Extract the [x, y] coordinate from the center of the cell holding the provided text.  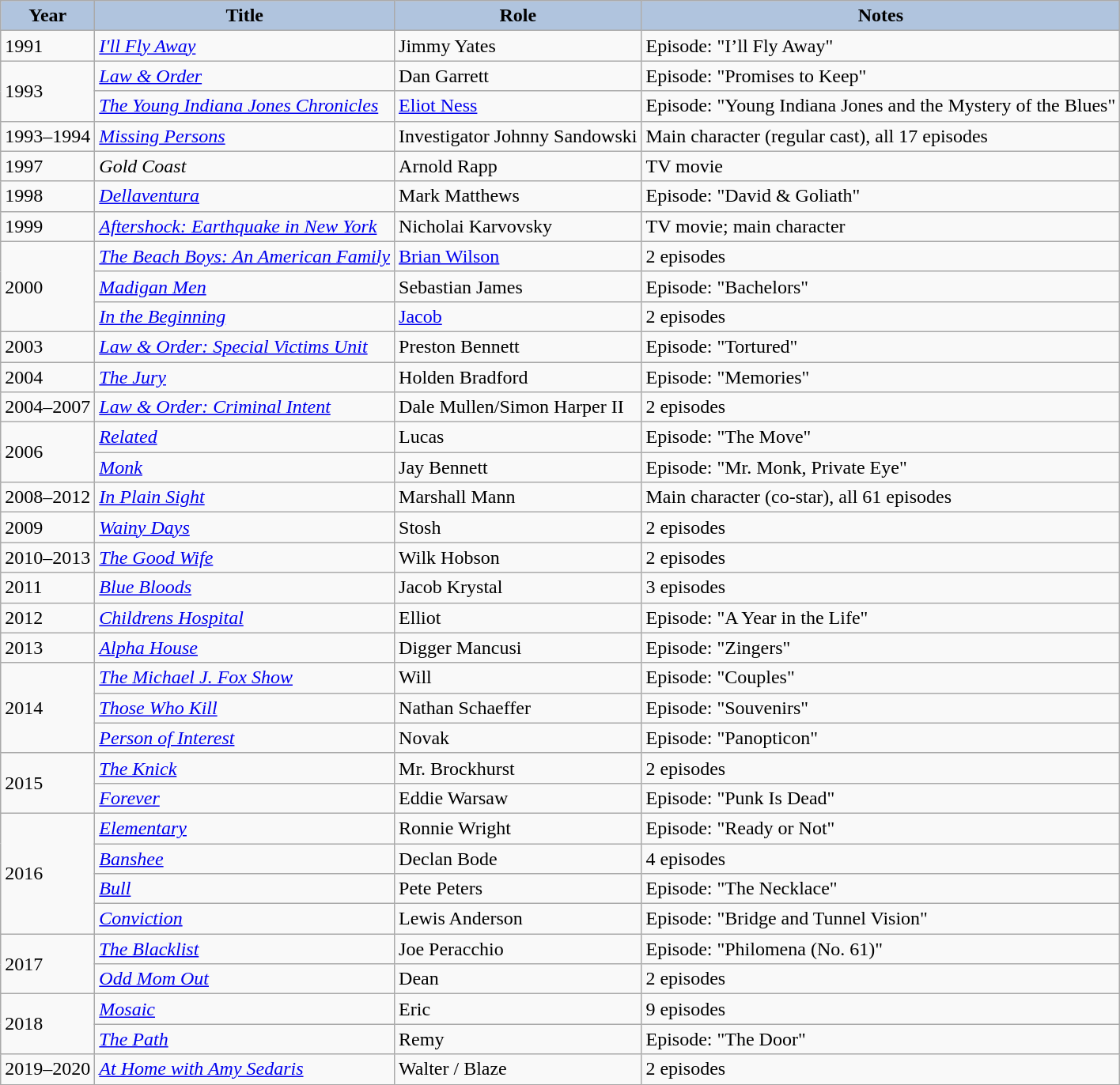
Jay Bennett [518, 467]
Missing Persons [245, 136]
Related [245, 437]
Declan Bode [518, 858]
TV movie [881, 166]
Episode: "A Year in the Life" [881, 618]
2003 [47, 346]
Lucas [518, 437]
1997 [47, 166]
4 episodes [881, 858]
2000 [47, 286]
Childrens Hospital [245, 618]
Alpha House [245, 648]
Digger Mancusi [518, 648]
2009 [47, 527]
Eddie Warsaw [518, 798]
Law & Order: Special Victims Unit [245, 346]
Stosh [518, 527]
Episode: "Bridge and Tunnel Vision" [881, 919]
2004–2007 [47, 407]
Episode: "Bachelors" [881, 286]
The Path [245, 1039]
Elementary [245, 828]
Jacob Krystal [518, 588]
Episode: "Punk Is Dead" [881, 798]
Episode: "I’ll Fly Away" [881, 46]
The Young Indiana Jones Chronicles [245, 106]
2010–2013 [47, 558]
Year [47, 16]
Mr. Brockhurst [518, 768]
Madigan Men [245, 286]
2012 [47, 618]
Banshee [245, 858]
Wainy Days [245, 527]
2013 [47, 648]
In Plain Sight [245, 497]
Investigator Johnny Sandowski [518, 136]
Arnold Rapp [518, 166]
Joe Peracchio [518, 949]
Those Who Kill [245, 708]
Remy [518, 1039]
Elliot [518, 618]
Conviction [245, 919]
Episode: "Panopticon" [881, 738]
2011 [47, 588]
3 episodes [881, 588]
2008–2012 [47, 497]
I'll Fly Away [245, 46]
Episode: "The Necklace" [881, 889]
Episode: "Ready or Not" [881, 828]
2004 [47, 377]
Episode: "Couples" [881, 678]
1993–1994 [47, 136]
Person of Interest [245, 738]
Jacob [518, 316]
Dellaventura [245, 196]
Episode: "Promises to Keep" [881, 76]
Episode: "Philomena (No. 61)" [881, 949]
The Michael J. Fox Show [245, 678]
2006 [47, 452]
Title [245, 16]
Brian Wilson [518, 256]
Novak [518, 738]
Pete Peters [518, 889]
Marshall Mann [518, 497]
2018 [47, 1024]
Episode: "Memories" [881, 377]
Main character (regular cast), all 17 episodes [881, 136]
2014 [47, 708]
Nicholai Karvovsky [518, 226]
Gold Coast [245, 166]
Aftershock: Earthquake in New York [245, 226]
2016 [47, 873]
Eliot Ness [518, 106]
Blue Bloods [245, 588]
Law & Order [245, 76]
1998 [47, 196]
2015 [47, 783]
Sebastian James [518, 286]
In the Beginning [245, 316]
Forever [245, 798]
1999 [47, 226]
Law & Order: Criminal Intent [245, 407]
Will [518, 678]
1991 [47, 46]
Holden Bradford [518, 377]
Notes [881, 16]
Main character (co-star), all 61 episodes [881, 497]
Eric [518, 1009]
Episode: "Souvenirs" [881, 708]
Episode: "Tortured" [881, 346]
Episode: "Mr. Monk, Private Eye" [881, 467]
2019–2020 [47, 1069]
Ronnie Wright [518, 828]
Dean [518, 979]
Episode: "David & Goliath" [881, 196]
9 episodes [881, 1009]
Bull [245, 889]
Episode: "The Move" [881, 437]
The Knick [245, 768]
Mosaic [245, 1009]
Monk [245, 467]
The Jury [245, 377]
Episode: "Zingers" [881, 648]
Odd Mom Out [245, 979]
1993 [47, 91]
TV movie; main character [881, 226]
Lewis Anderson [518, 919]
Nathan Schaeffer [518, 708]
Wilk Hobson [518, 558]
Role [518, 16]
The Good Wife [245, 558]
Episode: "Young Indiana Jones and the Mystery of the Blues" [881, 106]
Mark Matthews [518, 196]
At Home with Amy Sedaris [245, 1069]
2017 [47, 964]
Walter / Blaze [518, 1069]
The Beach Boys: An American Family [245, 256]
Dale Mullen/Simon Harper II [518, 407]
Dan Garrett [518, 76]
Jimmy Yates [518, 46]
Preston Bennett [518, 346]
Episode: "The Door" [881, 1039]
The Blacklist [245, 949]
